For the text-containing cell, return its midpoint in [X, Y] coordinate format. 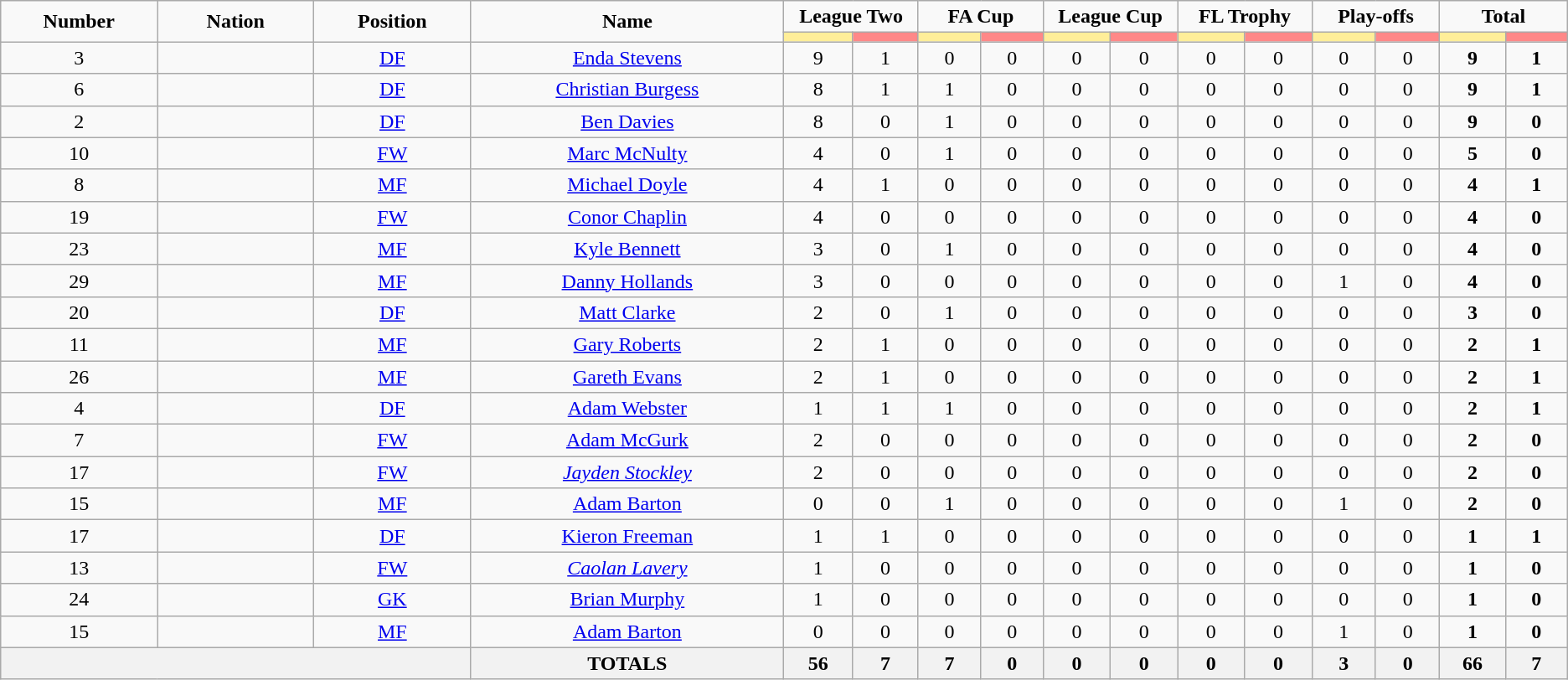
Ben Davies [627, 121]
Danny Hollands [627, 281]
10 [79, 153]
Enda Stevens [627, 58]
19 [79, 217]
Name [627, 22]
Play-offs [1375, 17]
GK [392, 600]
TOTALS [627, 663]
29 [79, 281]
League Two [851, 17]
Christian Burgess [627, 90]
Adam Webster [627, 409]
Gary Roberts [627, 344]
20 [79, 312]
FA Cup [980, 17]
League Cup [1110, 17]
24 [79, 600]
Total [1504, 17]
Kyle Bennett [627, 249]
66 [1473, 663]
Position [392, 22]
5 [1473, 153]
FL Trophy [1245, 17]
Kieron Freeman [627, 536]
56 [818, 663]
Brian Murphy [627, 600]
Number [79, 22]
Jayden Stockley [627, 472]
Matt Clarke [627, 312]
Marc McNulty [627, 153]
Adam McGurk [627, 440]
11 [79, 344]
13 [79, 568]
Michael Doyle [627, 185]
23 [79, 249]
Nation [236, 22]
Caolan Lavery [627, 568]
Conor Chaplin [627, 217]
26 [79, 376]
Gareth Evans [627, 376]
6 [79, 90]
